From the cell containing the given text, extract its center point as (X, Y) coordinate. 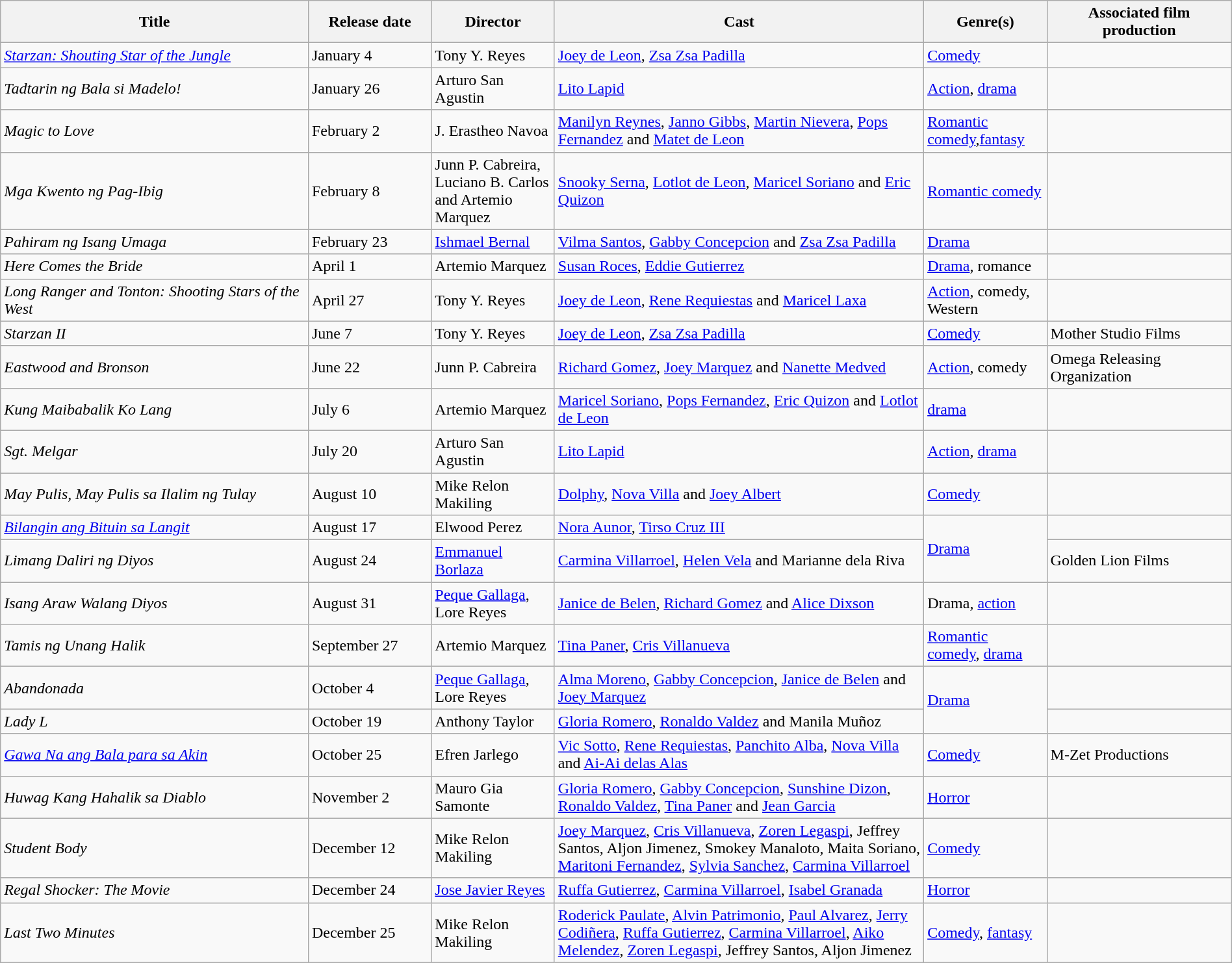
Action, comedy, Western (985, 300)
Magic to Love (155, 131)
Junn P. Cabreira, Luciano B. Carlos and Artemio Marquez (493, 191)
Jose Javier Reyes (493, 890)
Last Two Minutes (155, 932)
Starzan: Shouting Star of the Jungle (155, 55)
April 1 (369, 266)
Ishmael Bernal (493, 242)
August 10 (369, 494)
Susan Roces, Eddie Gutierrez (739, 266)
October 25 (369, 755)
Golden Lion Films (1139, 561)
Release date (369, 22)
August 24 (369, 561)
Sgt. Melgar (155, 451)
M-Zet Productions (1139, 755)
Long Ranger and Tonton: Shooting Stars of the West (155, 300)
Isang Araw Walang Diyos (155, 603)
February 8 (369, 191)
January 4 (369, 55)
August 31 (369, 603)
June 7 (369, 333)
Manilyn Reynes, Janno Gibbs, Martin Nievera, Pops Fernandez and Matet de Leon (739, 131)
Action, comedy (985, 366)
Omega Releasing Organization (1139, 366)
Emmanuel Borlaza (493, 561)
Drama, action (985, 603)
Ruffa Gutierrez, Carmina Villarroel, Isabel Granada (739, 890)
Maricel Soriano, Pops Fernandez, Eric Quizon and Lotlot de Leon (739, 409)
Huwag Kang Hahalik sa Diablo (155, 797)
Tina Paner, Cris Villanueva (739, 646)
Director (493, 22)
Tamis ng Unang Halik (155, 646)
Abandonada (155, 687)
Joey de Leon, Rene Requiestas and Maricel Laxa (739, 300)
Lady L (155, 721)
Here Comes the Bride (155, 266)
April 27 (369, 300)
J. Erastheo Navoa (493, 131)
Gloria Romero, Ronaldo Valdez and Manila Muñoz (739, 721)
Genre(s) (985, 22)
Junn P. Cabreira (493, 366)
Regal Shocker: The Movie (155, 890)
February 2 (369, 131)
May Pulis, May Pulis sa Ilalim ng Tulay (155, 494)
Richard Gomez, Joey Marquez and Nanette Medved (739, 366)
Limang Daliri ng Diyos (155, 561)
Romantic comedy,fantasy (985, 131)
December 24 (369, 890)
September 27 (369, 646)
Drama, romance (985, 266)
December 25 (369, 932)
Eastwood and Bronson (155, 366)
Elwood Perez (493, 528)
Kung Maibabalik Ko Lang (155, 409)
Bilangin ang Bituin sa Langit (155, 528)
Mga Kwento ng Pag-Ibig (155, 191)
Cast (739, 22)
Associated film production (1139, 22)
Student Body (155, 848)
Alma Moreno, Gabby Concepcion, Janice de Belen and Joey Marquez (739, 687)
Title (155, 22)
Dolphy, Nova Villa and Joey Albert (739, 494)
Romantic comedy, drama (985, 646)
Gloria Romero, Gabby Concepcion, Sunshine Dizon, Ronaldo Valdez, Tina Paner and Jean Garcia (739, 797)
August 17 (369, 528)
October 4 (369, 687)
January 26 (369, 88)
Vic Sotto, Rene Requiestas, Panchito Alba, Nova Villa and Ai-Ai delas Alas (739, 755)
October 19 (369, 721)
Gawa Na ang Bala para sa Akin (155, 755)
Nora Aunor, Tirso Cruz III (739, 528)
July 6 (369, 409)
Starzan II (155, 333)
Romantic comedy (985, 191)
July 20 (369, 451)
Mother Studio Films (1139, 333)
Janice de Belen, Richard Gomez and Alice Dixson (739, 603)
December 12 (369, 848)
Carmina Villarroel, Helen Vela and Marianne dela Riva (739, 561)
Anthony Taylor (493, 721)
Efren Jarlego (493, 755)
Pahiram ng Isang Umaga (155, 242)
Snooky Serna, Lotlot de Leon, Maricel Soriano and Eric Quizon (739, 191)
Tadtarin ng Bala si Madelo! (155, 88)
drama (985, 409)
Vilma Santos, Gabby Concepcion and Zsa Zsa Padilla (739, 242)
February 23 (369, 242)
November 2 (369, 797)
Mauro Gia Samonte (493, 797)
June 22 (369, 366)
Comedy, fantasy (985, 932)
